Identify which cell holds the provided text, then report its (X, Y) central coordinate. 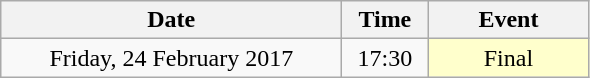
17:30 (385, 58)
Event (508, 20)
Final (508, 58)
Friday, 24 February 2017 (172, 58)
Time (385, 20)
Date (172, 20)
